Pinpoint the cell where the given text exists, returning its (X, Y) midpoint coordinate. 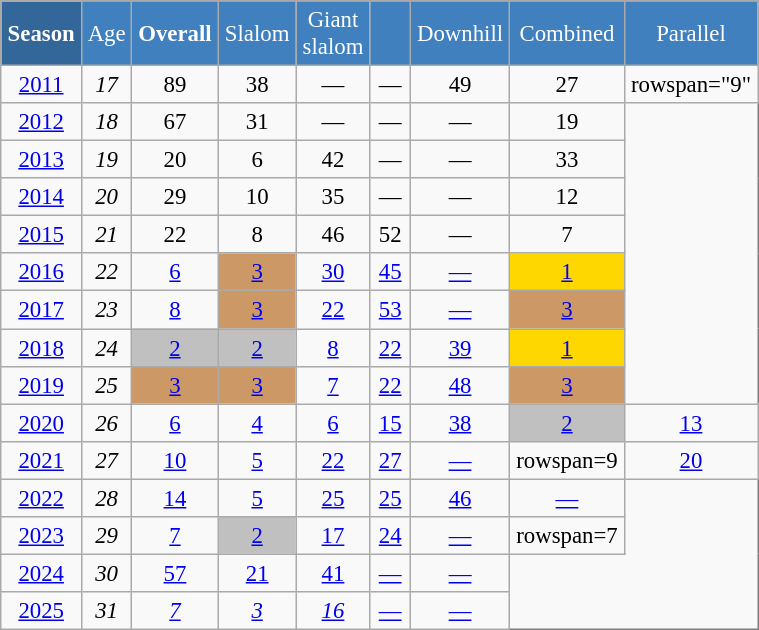
53 (390, 310)
14 (176, 498)
2015 (42, 235)
52 (390, 235)
Combined (568, 34)
28 (107, 498)
Overall (176, 34)
15 (390, 423)
Season (42, 34)
2024 (42, 573)
2019 (42, 385)
49 (460, 85)
Slalom (257, 34)
Age (107, 34)
42 (333, 160)
39 (460, 348)
4 (257, 423)
rowspan=9 (568, 460)
2025 (42, 611)
2023 (42, 536)
2011 (42, 85)
2017 (42, 310)
2018 (42, 348)
26 (107, 423)
rowspan="9" (690, 85)
2014 (42, 197)
41 (333, 573)
33 (568, 160)
16 (333, 611)
18 (107, 122)
13 (690, 423)
2022 (42, 498)
2020 (42, 423)
67 (176, 122)
12 (568, 197)
23 (107, 310)
2021 (42, 460)
35 (333, 197)
2016 (42, 273)
rowspan=7 (568, 536)
57 (176, 573)
89 (176, 85)
48 (460, 385)
Downhill (460, 34)
Parallel (690, 34)
2013 (42, 160)
Giantslalom (333, 34)
2012 (42, 122)
45 (390, 273)
